Search for the cell housing the specified text and yield its (X, Y) center coordinate. 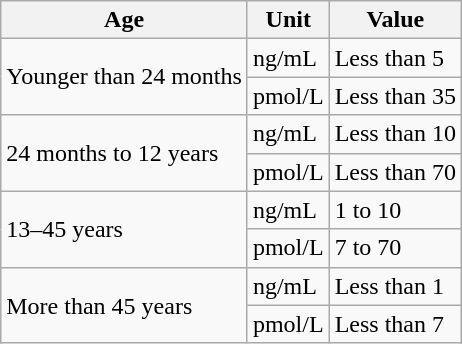
Less than 1 (395, 286)
7 to 70 (395, 248)
Value (395, 20)
Unit (288, 20)
Age (124, 20)
1 to 10 (395, 210)
Less than 5 (395, 58)
13–45 years (124, 229)
More than 45 years (124, 305)
Younger than 24 months (124, 77)
24 months to 12 years (124, 153)
Less than 35 (395, 96)
Less than 7 (395, 324)
Less than 10 (395, 134)
Less than 70 (395, 172)
